Return (X, Y) of the center of cell containing provided text 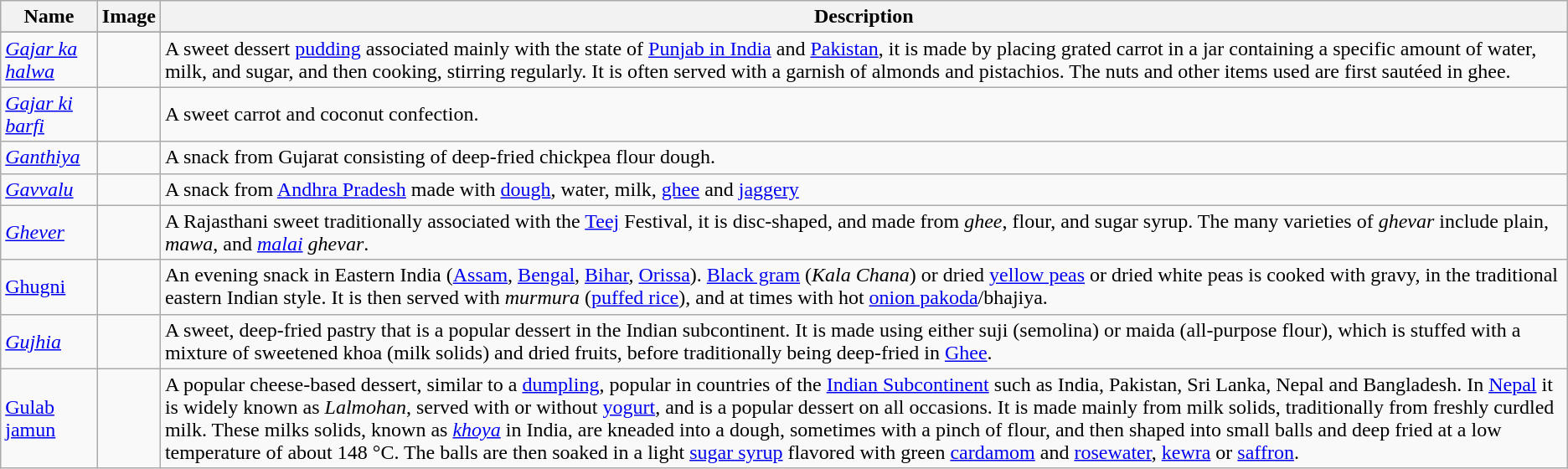
Gujhia (49, 342)
A sweet carrot and coconut confection. (864, 114)
Gulab jamun (49, 419)
Gajar ka halwa (49, 60)
Gajar ki barfi (49, 114)
Image (129, 17)
Gavvalu (49, 189)
Name (49, 17)
Ghugni (49, 286)
Ganthiya (49, 157)
A snack from Gujarat consisting of deep-fried chickpea flour dough. (864, 157)
Ghever (49, 233)
Description (864, 17)
A snack from Andhra Pradesh made with dough, water, milk, ghee and jaggery (864, 189)
